Provide the [X, Y] coordinate of the cell's center where the given text is located.  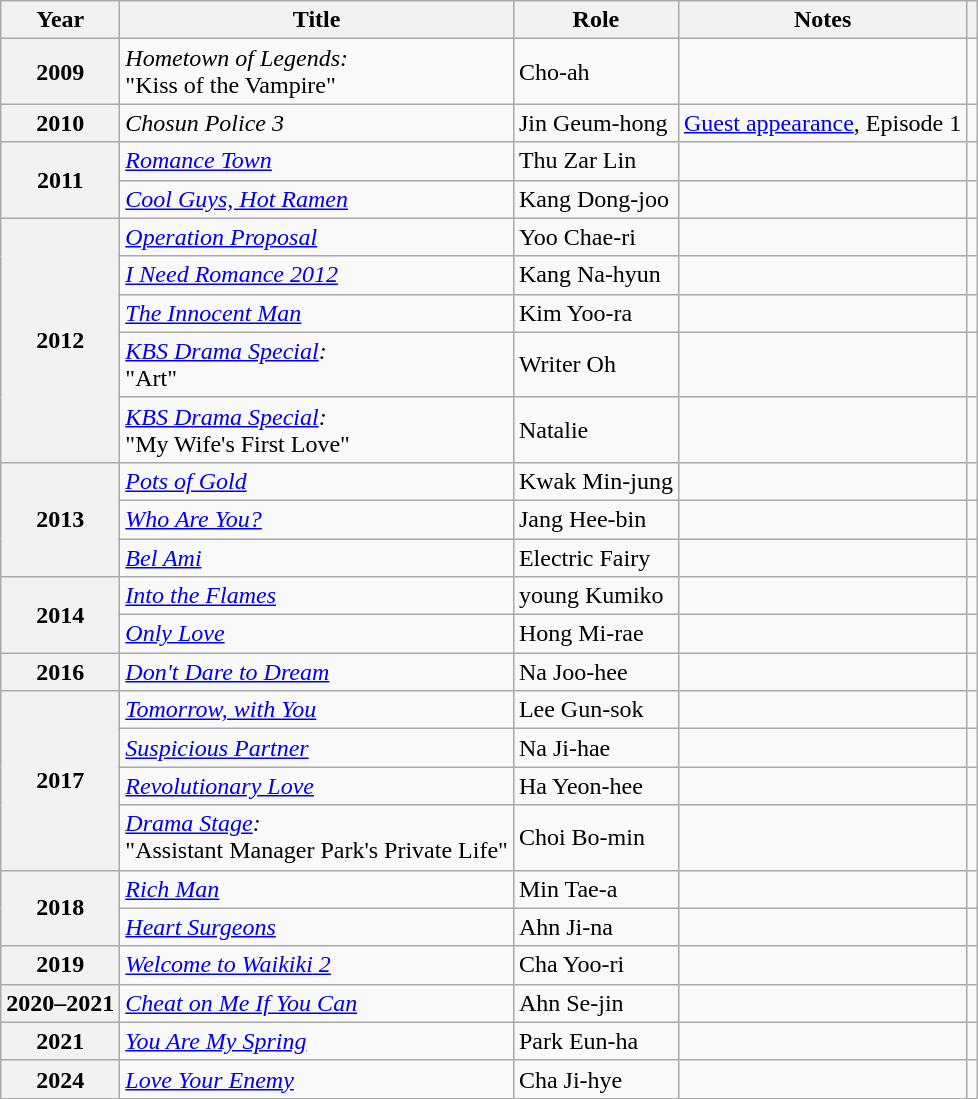
Jin Geum-hong [596, 123]
Natalie [596, 430]
Role [596, 20]
Suspicious Partner [317, 748]
2019 [60, 965]
I Need Romance 2012 [317, 275]
2012 [60, 340]
Love Your Enemy [317, 1079]
2010 [60, 123]
Operation Proposal [317, 237]
Tomorrow, with You [317, 710]
The Innocent Man [317, 313]
Into the Flames [317, 596]
2020–2021 [60, 1003]
Cool Guys, Hot Ramen [317, 199]
Writer Oh [596, 364]
young Kumiko [596, 596]
Romance Town [317, 161]
Don't Dare to Dream [317, 672]
Lee Gun-sok [596, 710]
Year [60, 20]
Kang Dong-joo [596, 199]
2013 [60, 519]
Hong Mi-rae [596, 634]
Jang Hee-bin [596, 519]
Revolutionary Love [317, 786]
2011 [60, 180]
Cho-ah [596, 72]
2017 [60, 780]
Rich Man [317, 889]
KBS Drama Special:"My Wife's First Love" [317, 430]
Kwak Min-jung [596, 481]
Kim Yoo-ra [596, 313]
Park Eun-ha [596, 1041]
Na Ji-hae [596, 748]
Title [317, 20]
2016 [60, 672]
Cha Ji-hye [596, 1079]
Ahn Ji-na [596, 927]
2009 [60, 72]
Cha Yoo-ri [596, 965]
2018 [60, 908]
You Are My Spring [317, 1041]
Electric Fairy [596, 557]
Choi Bo-min [596, 838]
Na Joo-hee [596, 672]
Notes [822, 20]
Only Love [317, 634]
2021 [60, 1041]
Hometown of Legends:"Kiss of the Vampire" [317, 72]
Pots of Gold [317, 481]
Welcome to Waikiki 2 [317, 965]
2014 [60, 615]
2024 [60, 1079]
Drama Stage:"Assistant Manager Park's Private Life" [317, 838]
KBS Drama Special:"Art" [317, 364]
Chosun Police 3 [317, 123]
Yoo Chae-ri [596, 237]
Min Tae-a [596, 889]
Thu Zar Lin [596, 161]
Who Are You? [317, 519]
Guest appearance, Episode 1 [822, 123]
Kang Na-hyun [596, 275]
Bel Ami [317, 557]
Ha Yeon-hee [596, 786]
Ahn Se-jin [596, 1003]
Cheat on Me If You Can [317, 1003]
Heart Surgeons [317, 927]
